Pinpoint the cell where the given text exists, returning its (X, Y) midpoint coordinate. 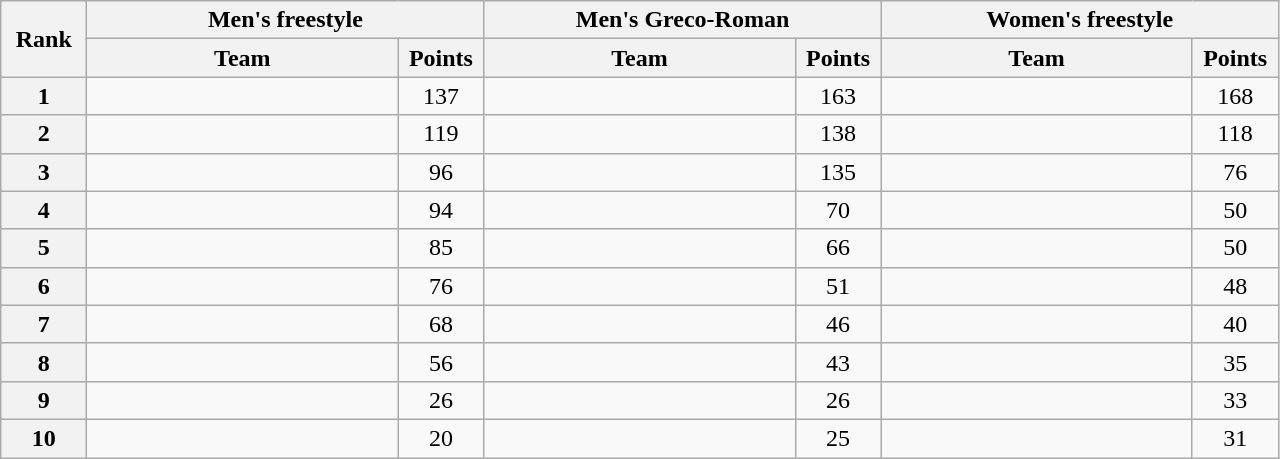
20 (441, 438)
Rank (44, 39)
137 (441, 96)
168 (1235, 96)
2 (44, 134)
Women's freestyle (1080, 20)
96 (441, 172)
Men's Greco-Roman (682, 20)
5 (44, 248)
163 (838, 96)
94 (441, 210)
56 (441, 362)
4 (44, 210)
Men's freestyle (286, 20)
135 (838, 172)
3 (44, 172)
46 (838, 324)
9 (44, 400)
1 (44, 96)
10 (44, 438)
85 (441, 248)
70 (838, 210)
48 (1235, 286)
8 (44, 362)
118 (1235, 134)
43 (838, 362)
25 (838, 438)
35 (1235, 362)
66 (838, 248)
51 (838, 286)
6 (44, 286)
31 (1235, 438)
68 (441, 324)
33 (1235, 400)
138 (838, 134)
40 (1235, 324)
7 (44, 324)
119 (441, 134)
